Capture the cell that displays the provided text and extract its (X, Y) central coordinate. 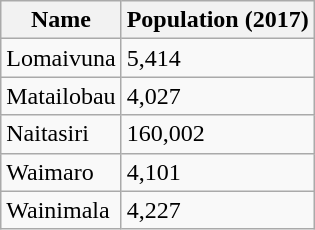
Wainimala (61, 210)
Population (2017) (218, 20)
Matailobau (61, 96)
4,101 (218, 172)
160,002 (218, 134)
Naitasiri (61, 134)
Name (61, 20)
Lomaivuna (61, 58)
4,227 (218, 210)
5,414 (218, 58)
Waimaro (61, 172)
4,027 (218, 96)
